For the text-containing cell, return its midpoint in [X, Y] coordinate format. 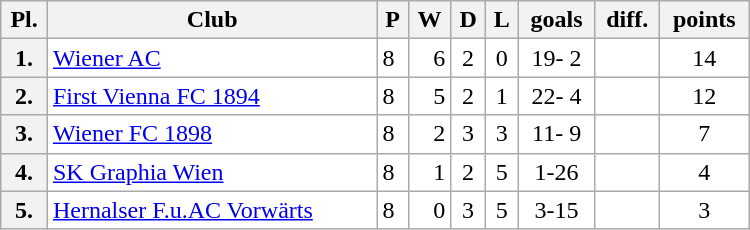
D [468, 20]
5. [24, 210]
L [502, 20]
First Vienna FC 1894 [212, 96]
7 [704, 134]
6 [430, 58]
diff. [628, 20]
3. [24, 134]
points [704, 20]
Pl. [24, 20]
1-26 [556, 172]
4. [24, 172]
SK Graphia Wien [212, 172]
4 [704, 172]
11- 9 [556, 134]
W [430, 20]
Wiener AC [212, 58]
Hernalser F.u.AC Vorwärts [212, 210]
goals [556, 20]
1. [24, 58]
12 [704, 96]
3-15 [556, 210]
2. [24, 96]
Wiener FC 1898 [212, 134]
P [392, 20]
14 [704, 58]
19- 2 [556, 58]
22- 4 [556, 96]
Club [212, 20]
